For the text-containing cell, return its midpoint in [x, y] coordinate format. 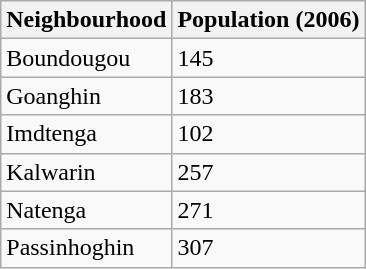
Population (2006) [268, 20]
Passinhoghin [86, 248]
307 [268, 248]
Goanghin [86, 96]
257 [268, 172]
Kalwarin [86, 172]
Neighbourhood [86, 20]
Natenga [86, 210]
102 [268, 134]
183 [268, 96]
145 [268, 58]
Imdtenga [86, 134]
271 [268, 210]
Boundougou [86, 58]
